Pinpoint the cell where the given text exists, returning its (X, Y) midpoint coordinate. 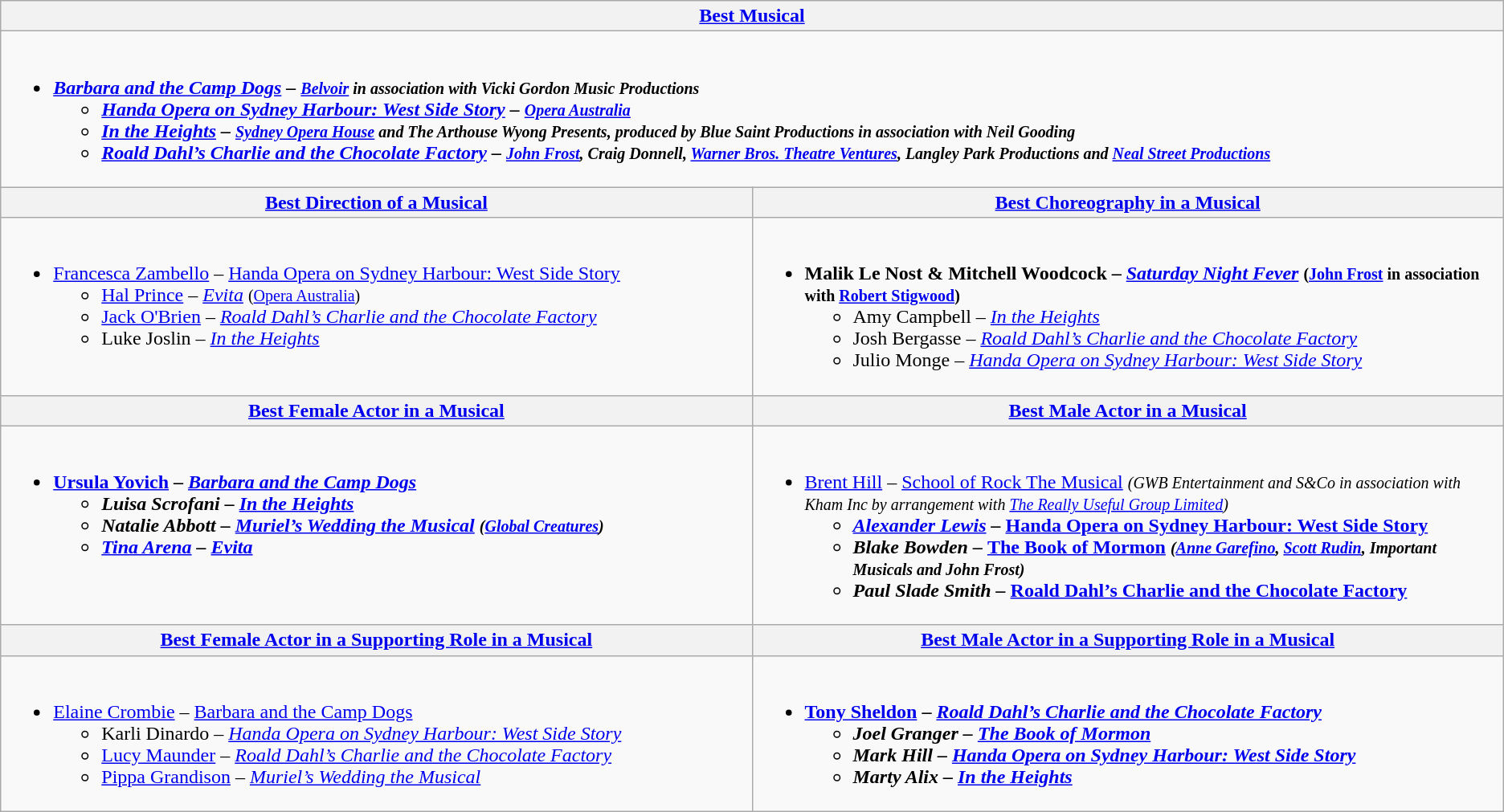
Best Direction of a Musical (376, 202)
Best Female Actor in a Supporting Role in a Musical (376, 640)
Best Choreography in a Musical (1128, 202)
Best Male Actor in a Supporting Role in a Musical (1128, 640)
Best Musical (752, 16)
Best Female Actor in a Musical (376, 410)
Best Male Actor in a Musical (1128, 410)
